Capture the cell that displays the provided text and extract its (x, y) central coordinate. 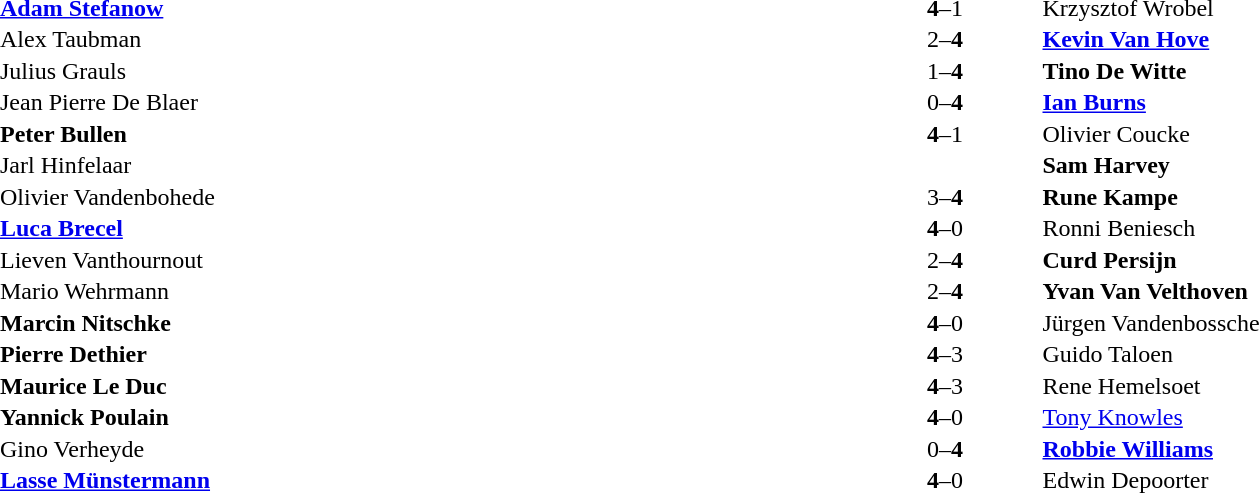
1–4 (944, 71)
3–4 (944, 197)
4–1 (944, 134)
